For the text-containing cell, return its midpoint in [X, Y] coordinate format. 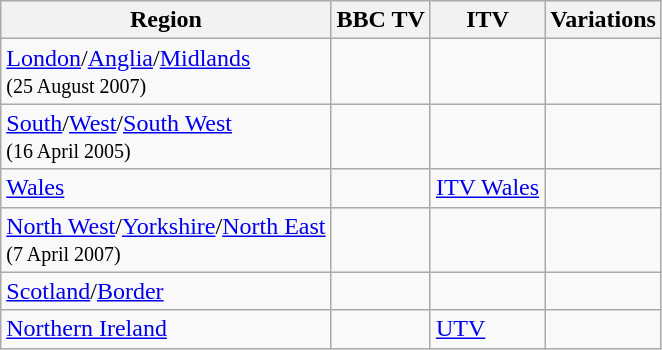
North West/Yorkshire/North East(7 April 2007) [166, 240]
ITV Wales [487, 188]
South/West/South West(16 April 2005) [166, 136]
Region [166, 20]
Northern Ireland [166, 329]
UTV [487, 329]
Variations [604, 20]
BBC TV [380, 20]
London/Anglia/Midlands(25 August 2007) [166, 72]
Scotland/Border [166, 291]
ITV [487, 20]
Wales [166, 188]
